Return the (X, Y) coordinate for the center point of the cell that contains the specified text.  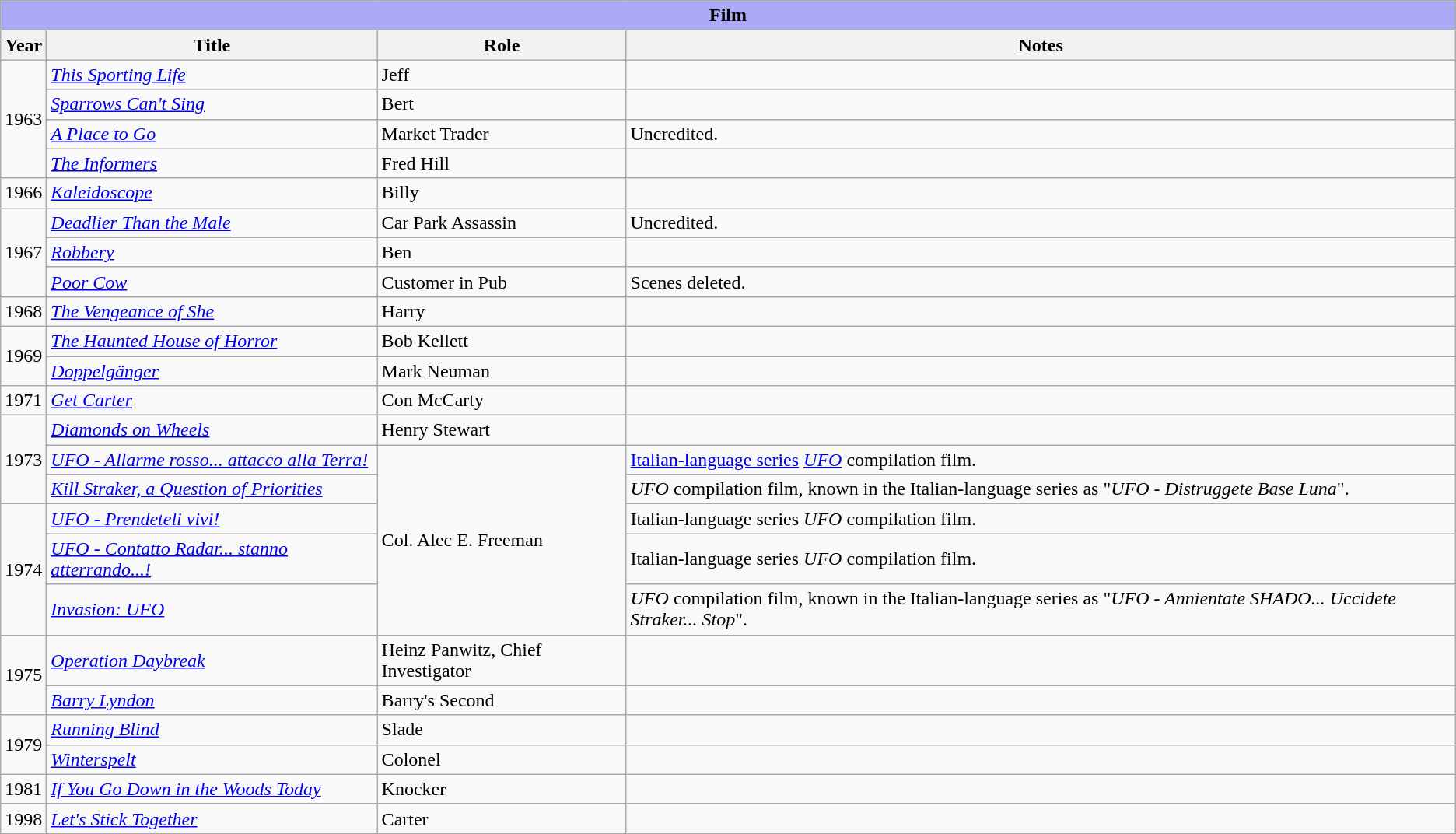
Barry's Second (502, 700)
Kaleidoscope (212, 193)
Jeff (502, 75)
1998 (23, 818)
Film (728, 16)
Billy (502, 193)
Knocker (502, 789)
Robbery (212, 252)
Barry Lyndon (212, 700)
Poor Cow (212, 282)
Customer in Pub (502, 282)
Sparrows Can't Sing (212, 104)
Car Park Assassin (502, 223)
Henry Stewart (502, 430)
Title (212, 45)
1981 (23, 789)
Doppelgänger (212, 371)
Winterspelt (212, 759)
Colonel (502, 759)
Running Blind (212, 730)
1971 (23, 401)
Heinz Panwitz, Chief Investigator (502, 660)
UFO compilation film, known in the Italian-language series as "UFO - Distruggete Base Luna". (1041, 489)
The Vengeance of She (212, 311)
Ben (502, 252)
Market Trader (502, 134)
Slade (502, 730)
Diamonds on Wheels (212, 430)
Harry (502, 311)
Notes (1041, 45)
1967 (23, 252)
Get Carter (212, 401)
UFO - Prendeteli vivi! (212, 519)
The Informers (212, 163)
This Sporting Life (212, 75)
A Place to Go (212, 134)
1968 (23, 311)
Scenes deleted. (1041, 282)
Year (23, 45)
Col. Alec E. Freeman (502, 540)
1963 (23, 119)
1979 (23, 745)
Role (502, 45)
1975 (23, 675)
Fred Hill (502, 163)
Mark Neuman (502, 371)
Let's Stick Together (212, 818)
Carter (502, 818)
Kill Straker, a Question of Priorities (212, 489)
1973 (23, 460)
UFO - Contatto Radar... stanno atterrando...! (212, 559)
The Haunted House of Horror (212, 341)
Invasion: UFO (212, 610)
UFO - Allarme rosso... attacco alla Terra! (212, 460)
UFO compilation film, known in the Italian-language series as "UFO - Annientate SHADO... Uccidete Straker... Stop". (1041, 610)
Con McCarty (502, 401)
If You Go Down in the Woods Today (212, 789)
Bert (502, 104)
Bob Kellett (502, 341)
Deadlier Than the Male (212, 223)
1966 (23, 193)
Operation Daybreak (212, 660)
1974 (23, 569)
1969 (23, 356)
